Identify which cell holds the provided text, then report its (X, Y) central coordinate. 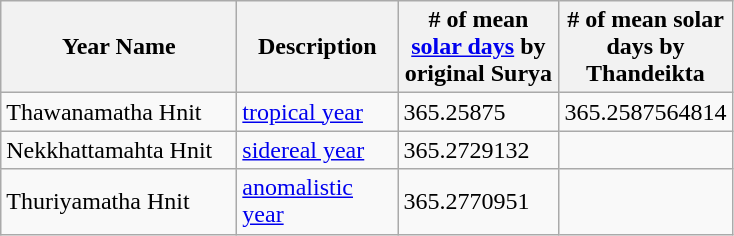
Thawanamatha Hnit (119, 112)
# of mean solar days by Thandeikta (646, 47)
Year Name (119, 47)
Thuriyamatha Hnit (119, 202)
Nekkhattamahta Hnit (119, 150)
365.2729132 (478, 150)
sidereal year (318, 150)
365.2587564814 (646, 112)
tropical year (318, 112)
anomalistic year (318, 202)
365.2770951 (478, 202)
Description (318, 47)
365.25875 (478, 112)
# of mean solar days by original Surya (478, 47)
